For the text-containing cell, return its midpoint in (x, y) coordinate format. 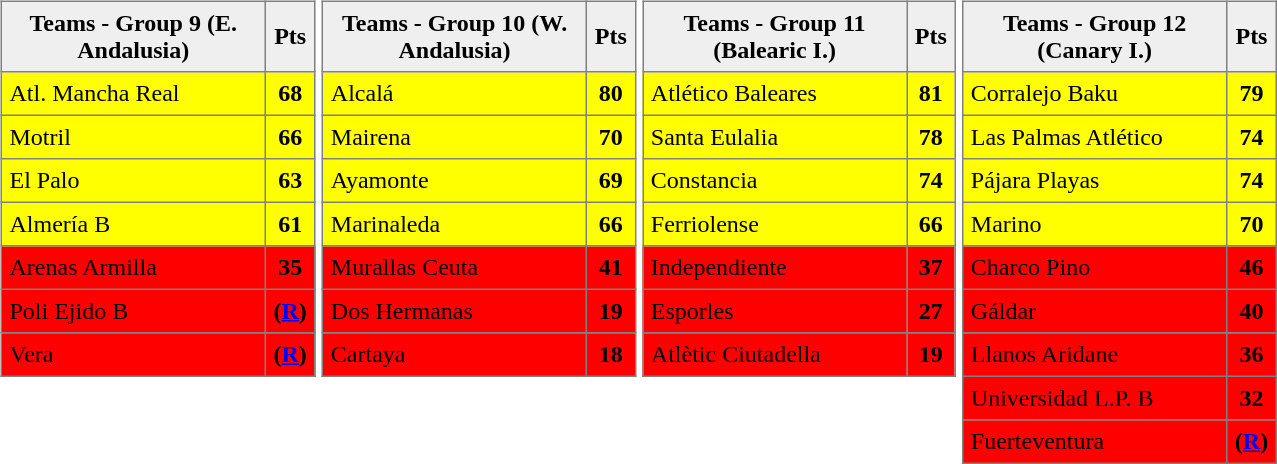
80 (611, 94)
Atl. Mancha Real (133, 94)
Poli Ejido B (133, 311)
37 (931, 268)
Llanos Aridane (1095, 355)
Esporles (775, 311)
Murallas Ceuta (455, 268)
Dos Hermanas (455, 311)
Corralejo Baku (1095, 94)
Vera (133, 355)
Santa Eulalia (775, 137)
46 (1252, 268)
Fuerteventura (1095, 442)
Teams - Group 12 (Canary I.) (1095, 36)
Teams - Group 10 (W. Andalusia) (455, 36)
63 (290, 181)
Mairena (455, 137)
Las Palmas Atlético (1095, 137)
Alcalá (455, 94)
61 (290, 224)
18 (611, 355)
Universidad L.P. B (1095, 398)
69 (611, 181)
Marinaleda (455, 224)
Cartaya (455, 355)
Almería B (133, 224)
Constancia (775, 181)
68 (290, 94)
Ayamonte (455, 181)
79 (1252, 94)
Pájara Playas (1095, 181)
Charco Pino (1095, 268)
El Palo (133, 181)
36 (1252, 355)
Arenas Armilla (133, 268)
Independiente (775, 268)
Gáldar (1095, 311)
Marino (1095, 224)
Teams - Group 11 (Balearic I.) (775, 36)
27 (931, 311)
78 (931, 137)
35 (290, 268)
41 (611, 268)
32 (1252, 398)
Motril (133, 137)
Teams - Group 9 (E. Andalusia) (133, 36)
Ferriolense (775, 224)
Atlètic Ciutadella (775, 355)
40 (1252, 311)
Atlético Baleares (775, 94)
81 (931, 94)
